Output the (x, y) coordinate of the center of the cell containing the given text.  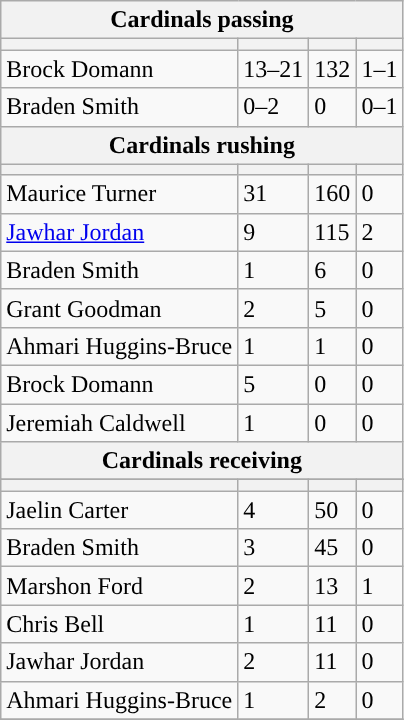
45 (332, 548)
0–2 (274, 107)
13–21 (274, 69)
0–1 (380, 107)
9 (274, 232)
160 (332, 194)
31 (274, 194)
3 (274, 548)
50 (332, 510)
115 (332, 232)
Grant Goodman (120, 308)
Cardinals receiving (202, 461)
13 (332, 586)
Cardinals passing (202, 20)
Jeremiah Caldwell (120, 423)
Marshon Ford (120, 586)
4 (274, 510)
1–1 (380, 69)
Maurice Turner (120, 194)
Cardinals rushing (202, 145)
Jaelin Carter (120, 510)
6 (332, 270)
132 (332, 69)
Chris Bell (120, 624)
